Pinpoint the cell where the given text exists, returning its [x, y] midpoint coordinate. 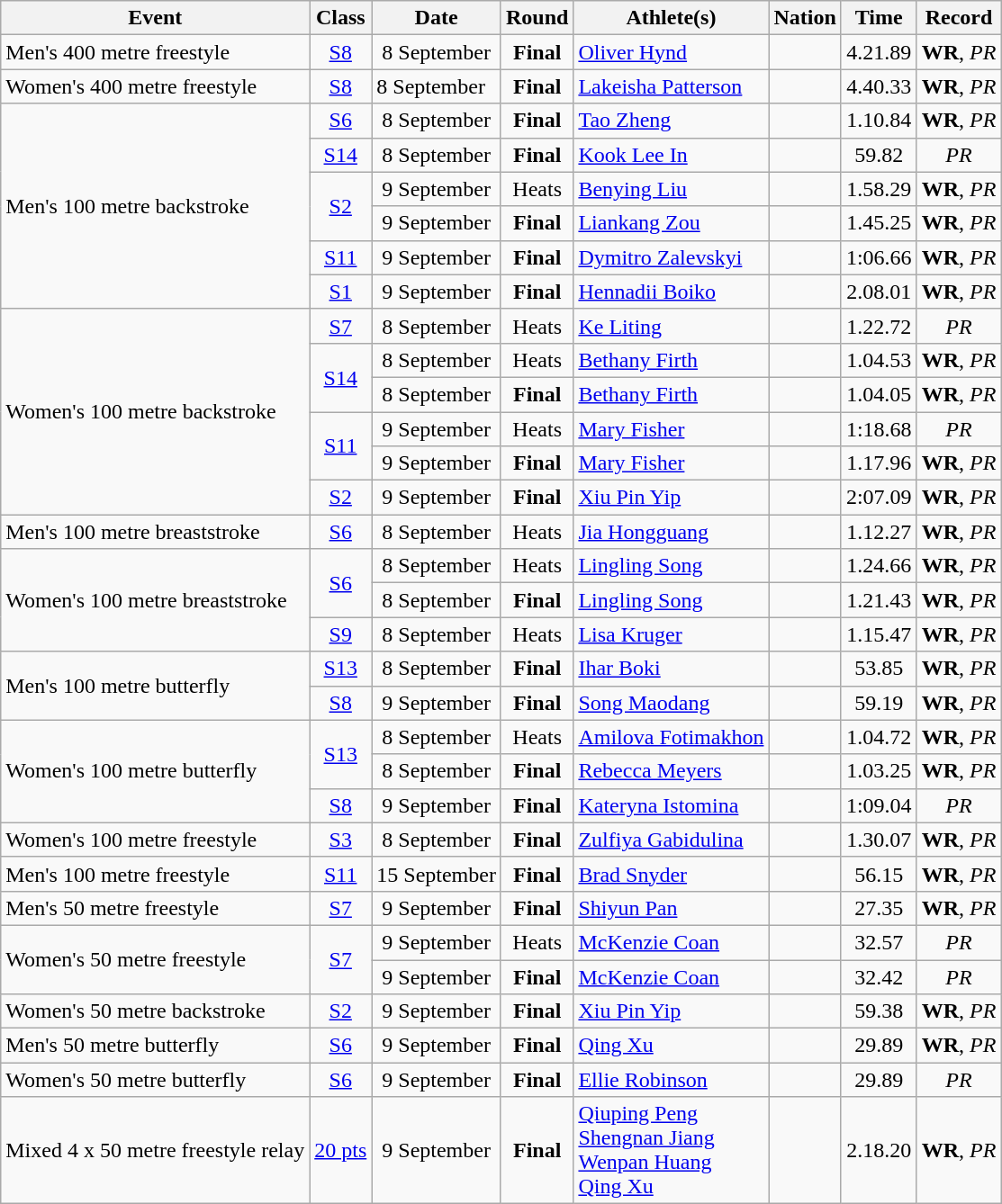
1.58.29 [879, 189]
Women's 100 metre backstroke [155, 411]
Women's 50 metre butterfly [155, 1080]
1.21.43 [879, 600]
1.17.96 [879, 463]
Jia Hongguang [672, 532]
S3 [340, 840]
Amilova Fotimakhon [672, 737]
Tao Zheng [672, 121]
Ellie Robinson [672, 1080]
1.10.84 [879, 121]
1:18.68 [879, 429]
Mixed 4 x 50 metre freestyle relay [155, 1150]
Song Maodang [672, 703]
Men's 100 metre backstroke [155, 206]
15 September [437, 874]
Round [537, 18]
Event [155, 18]
Men's 100 metre breaststroke [155, 532]
Class [340, 18]
Nation [805, 18]
59.19 [879, 703]
1.04.05 [879, 394]
Men's 50 metre freestyle [155, 908]
Hennadii Boiko [672, 292]
Qing Xu [672, 1046]
1.04.53 [879, 360]
1.04.72 [879, 737]
Women's 400 metre freestyle [155, 86]
Women's 100 metre freestyle [155, 840]
Time [879, 18]
32.42 [879, 976]
27.35 [879, 908]
Kook Lee In [672, 155]
2.18.20 [879, 1150]
2.08.01 [879, 292]
Lisa Kruger [672, 634]
Men's 50 metre butterfly [155, 1046]
Shiyun Pan [672, 908]
Women's 50 metre backstroke [155, 1011]
Women's 100 metre butterfly [155, 771]
1.15.47 [879, 634]
4.40.33 [879, 86]
Ihar Boki [672, 669]
S9 [340, 634]
1.24.66 [879, 566]
1:09.04 [879, 805]
Oliver Hynd [672, 52]
Athlete(s) [672, 18]
Lakeisha Patterson [672, 86]
Rebecca Meyers [672, 771]
Kateryna Istomina [672, 805]
Benying Liu [672, 189]
Women's 50 metre freestyle [155, 959]
Ke Liting [672, 326]
1.30.07 [879, 840]
Dymitro Zalevskyi [672, 257]
2:07.09 [879, 498]
Record [959, 18]
1.22.72 [879, 326]
Liankang Zou [672, 223]
Men's 100 metre freestyle [155, 874]
1.03.25 [879, 771]
53.85 [879, 669]
S1 [340, 292]
1.45.25 [879, 223]
Date [437, 18]
59.82 [879, 155]
Qiuping PengShengnan JiangWenpan HuangQing Xu [672, 1150]
Brad Snyder [672, 874]
Men's 400 metre freestyle [155, 52]
4.21.89 [879, 52]
32.57 [879, 942]
Women's 100 metre breaststroke [155, 600]
1.12.27 [879, 532]
Zulfiya Gabidulina [672, 840]
59.38 [879, 1011]
Men's 100 metre butterfly [155, 686]
56.15 [879, 874]
1:06.66 [879, 257]
20 pts [340, 1150]
